Return the [x, y] coordinate for the center point of the cell that contains the specified text.  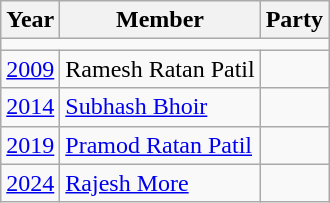
2024 [30, 183]
Rajesh More [160, 183]
Ramesh Ratan Patil [160, 69]
2019 [30, 145]
Pramod Ratan Patil [160, 145]
2014 [30, 107]
Party [294, 20]
Subhash Bhoir [160, 107]
2009 [30, 69]
Year [30, 20]
Member [160, 20]
